Extract the [X, Y] coordinate from the center of the cell holding the provided text.  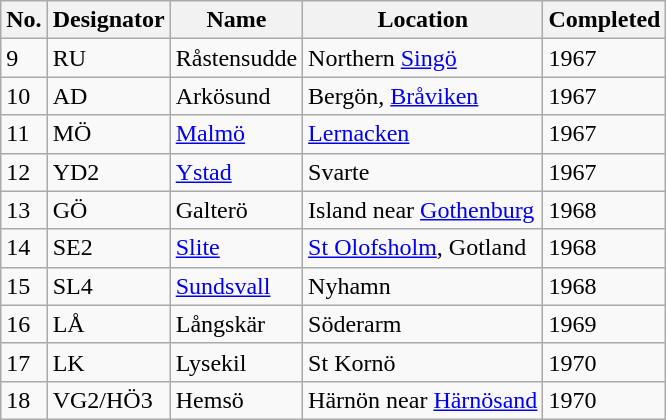
10 [24, 96]
9 [24, 58]
SL4 [108, 286]
Island near Gothenburg [423, 210]
13 [24, 210]
St Kornö [423, 362]
12 [24, 172]
Malmö [236, 134]
Completed [604, 20]
Galterö [236, 210]
GÖ [108, 210]
11 [24, 134]
Lysekil [236, 362]
1969 [604, 324]
Råstensudde [236, 58]
Name [236, 20]
Location [423, 20]
16 [24, 324]
Långskär [236, 324]
St Olofsholm, Gotland [423, 248]
17 [24, 362]
LK [108, 362]
Hemsö [236, 400]
Härnön near Härnösand [423, 400]
Slite [236, 248]
MÖ [108, 134]
Designator [108, 20]
Söderarm [423, 324]
Sundsvall [236, 286]
SE2 [108, 248]
VG2/HÖ3 [108, 400]
No. [24, 20]
Ystad [236, 172]
LÅ [108, 324]
18 [24, 400]
YD2 [108, 172]
Lernacken [423, 134]
RU [108, 58]
Bergön, Bråviken [423, 96]
14 [24, 248]
AD [108, 96]
Northern Singö [423, 58]
Nyhamn [423, 286]
Svarte [423, 172]
Arkösund [236, 96]
15 [24, 286]
